Scan for the cell matching the given text and deliver its (x, y) coordinate at center. 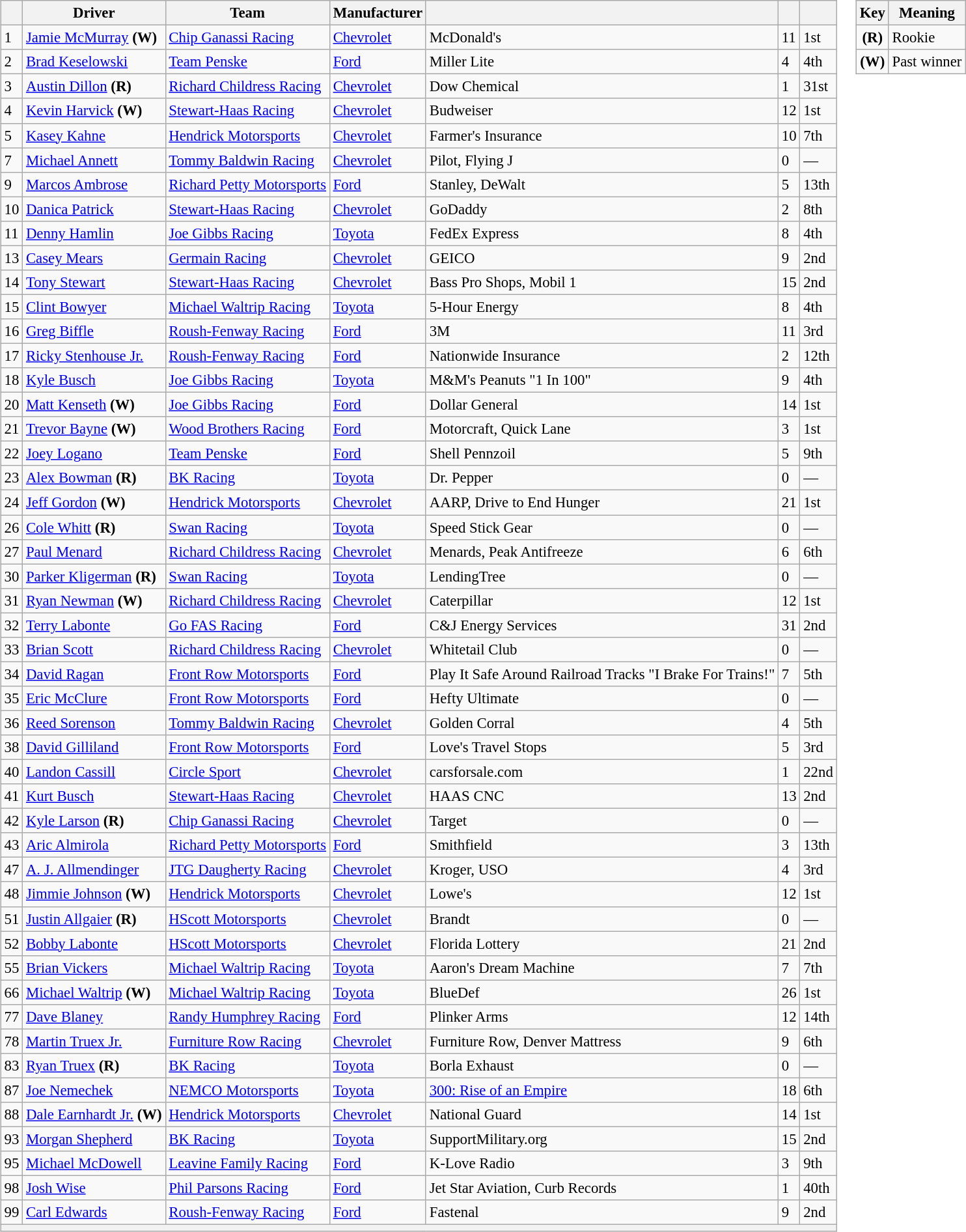
McDonald's (601, 38)
Dale Earnhardt Jr. (W) (94, 1115)
Budweiser (601, 111)
Casey Mears (94, 258)
Whitetail Club (601, 649)
GEICO (601, 258)
22nd (818, 772)
5-Hour Energy (601, 307)
Randy Humphrey Racing (247, 1016)
87 (12, 1090)
36 (12, 723)
LendingTree (601, 576)
66 (12, 992)
Smithfield (601, 845)
Martin Truex Jr. (94, 1041)
Ryan Newman (W) (94, 600)
Tony Stewart (94, 283)
30 (12, 576)
Wood Brothers Racing (247, 429)
43 (12, 845)
3M (601, 331)
Denny Hamlin (94, 233)
Rookie (927, 38)
Aaron's Dream Machine (601, 968)
Furniture Row, Denver Mattress (601, 1041)
JTG Daugherty Racing (247, 870)
Dollar General (601, 405)
Michael McDowell (94, 1164)
Florida Lottery (601, 944)
HAAS CNC (601, 796)
Aric Almirola (94, 845)
12th (818, 356)
Paul Menard (94, 552)
Joey Logano (94, 454)
22 (12, 454)
Danica Patrick (94, 209)
34 (12, 674)
FedEx Express (601, 233)
88 (12, 1115)
Clint Bowyer (94, 307)
83 (12, 1066)
Austin Dillon (R) (94, 87)
Michael Waltrip (W) (94, 992)
C&J Energy Services (601, 625)
Caterpillar (601, 600)
(R) (872, 38)
Joe Nemechek (94, 1090)
78 (12, 1041)
A. J. Allmendinger (94, 870)
Brandt (601, 919)
6 (789, 552)
95 (12, 1164)
Jamie McMurray (W) (94, 38)
Circle Sport (247, 772)
Nationwide Insurance (601, 356)
Pilot, Flying J (601, 160)
Miller Lite (601, 62)
K-Love Radio (601, 1164)
Play It Safe Around Railroad Tracks "I Brake For Trains!" (601, 674)
Lowe's (601, 894)
40th (818, 1188)
Kroger, USO (601, 870)
Greg Biffle (94, 331)
77 (12, 1016)
Manufacturer (378, 13)
41 (12, 796)
47 (12, 870)
Trevor Bayne (W) (94, 429)
Ryan Truex (R) (94, 1066)
17 (12, 356)
Eric McClure (94, 699)
Past winner (927, 62)
GoDaddy (601, 209)
David Ragan (94, 674)
Carl Edwards (94, 1212)
40 (12, 772)
27 (12, 552)
16 (12, 331)
Stanley, DeWalt (601, 184)
Golden Corral (601, 723)
38 (12, 748)
Love's Travel Stops (601, 748)
Plinker Arms (601, 1016)
99 (12, 1212)
AARP, Drive to End Hunger (601, 503)
Brian Vickers (94, 968)
300: Rise of an Empire (601, 1090)
Key (872, 13)
Brian Scott (94, 649)
32 (12, 625)
Fastenal (601, 1212)
Terry Labonte (94, 625)
52 (12, 944)
Brad Keselowski (94, 62)
Hefty Ultimate (601, 699)
Reed Sorenson (94, 723)
National Guard (601, 1115)
Matt Kenseth (W) (94, 405)
8th (818, 209)
Parker Kligerman (R) (94, 576)
Morgan Shepherd (94, 1139)
Cole Whitt (R) (94, 527)
Kyle Larson (R) (94, 821)
93 (12, 1139)
carsforsale.com (601, 772)
Jeff Gordon (W) (94, 503)
(W) (872, 62)
35 (12, 699)
Motorcraft, Quick Lane (601, 429)
Marcos Ambrose (94, 184)
Dow Chemical (601, 87)
14th (818, 1016)
Kasey Kahne (94, 135)
Jimmie Johnson (W) (94, 894)
Landon Cassill (94, 772)
Dr. Pepper (601, 478)
NEMCO Motorsports (247, 1090)
Bobby Labonte (94, 944)
Team (247, 13)
Dave Blaney (94, 1016)
Germain Racing (247, 258)
Bass Pro Shops, Mobil 1 (601, 283)
20 (12, 405)
Michael Annett (94, 160)
Target (601, 821)
31st (818, 87)
55 (12, 968)
Farmer's Insurance (601, 135)
Go FAS Racing (247, 625)
Jet Star Aviation, Curb Records (601, 1188)
Kyle Busch (94, 380)
51 (12, 919)
23 (12, 478)
Kurt Busch (94, 796)
Driver (94, 13)
David Gilliland (94, 748)
Kevin Harvick (W) (94, 111)
BlueDef (601, 992)
Menards, Peak Antifreeze (601, 552)
Alex Bowman (R) (94, 478)
Borla Exhaust (601, 1066)
SupportMilitary.org (601, 1139)
Leavine Family Racing (247, 1164)
Meaning (927, 13)
Furniture Row Racing (247, 1041)
98 (12, 1188)
33 (12, 649)
Ricky Stenhouse Jr. (94, 356)
Justin Allgaier (R) (94, 919)
48 (12, 894)
Phil Parsons Racing (247, 1188)
Shell Pennzoil (601, 454)
24 (12, 503)
Speed Stick Gear (601, 527)
Josh Wise (94, 1188)
42 (12, 821)
M&M's Peanuts "1 In 100" (601, 380)
